Find where the given text appears and provide that cell's center as (x, y) coordinate. 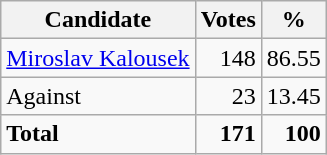
13.45 (294, 96)
Miroslav Kalousek (98, 58)
Total (98, 134)
% (294, 20)
86.55 (294, 58)
Votes (228, 20)
148 (228, 58)
Candidate (98, 20)
100 (294, 134)
23 (228, 96)
Against (98, 96)
171 (228, 134)
